For the text-containing cell, return its midpoint in (x, y) coordinate format. 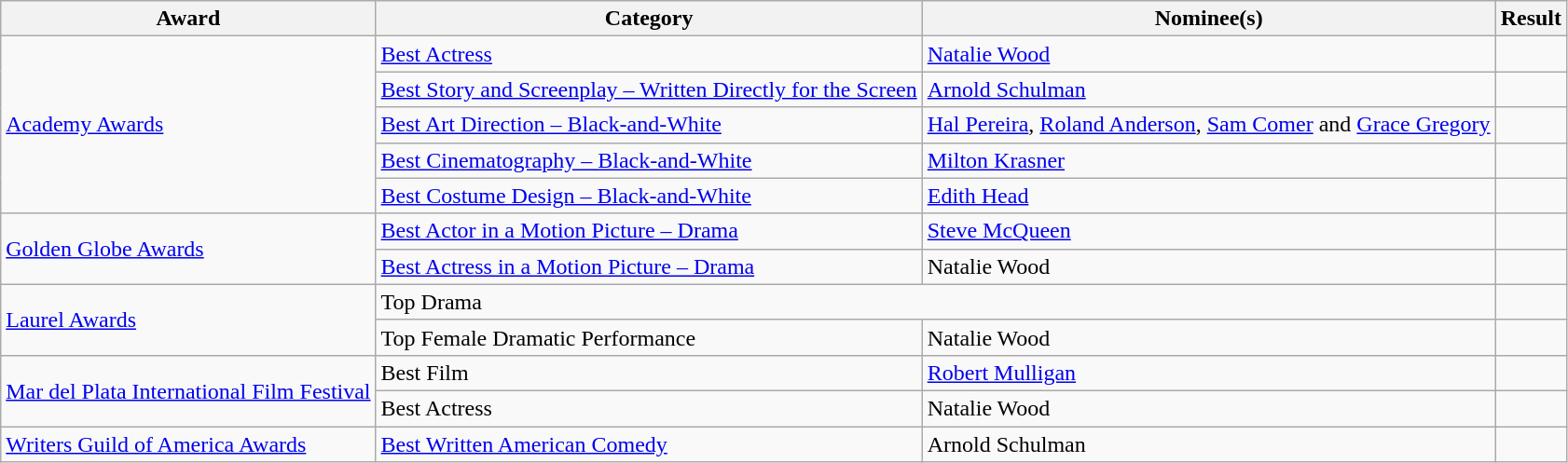
Laurel Awards (188, 320)
Best Art Direction – Black-and-White (649, 125)
Robert Mulligan (1208, 373)
Best Actor in a Motion Picture – Drama (649, 231)
Best Actress in a Motion Picture – Drama (649, 266)
Mar del Plata International Film Festival (188, 390)
Steve McQueen (1208, 231)
Writers Guild of America Awards (188, 444)
Best Story and Screenplay – Written Directly for the Screen (649, 89)
Edith Head (1208, 196)
Top Female Dramatic Performance (649, 337)
Best Cinematography – Black-and-White (649, 160)
Category (649, 19)
Best Film (649, 373)
Academy Awards (188, 125)
Result (1531, 19)
Best Written American Comedy (649, 444)
Milton Krasner (1208, 160)
Hal Pereira, Roland Anderson, Sam Comer and Grace Gregory (1208, 125)
Nominee(s) (1208, 19)
Golden Globe Awards (188, 249)
Best Costume Design – Black-and-White (649, 196)
Top Drama (936, 302)
Award (188, 19)
